Identify which cell holds the provided text, then report its (X, Y) central coordinate. 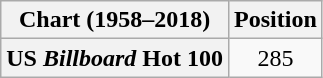
US Billboard Hot 100 (115, 58)
Position (276, 20)
Chart (1958–2018) (115, 20)
285 (276, 58)
